Return the (X, Y) coordinate for the center point of the cell that contains the specified text.  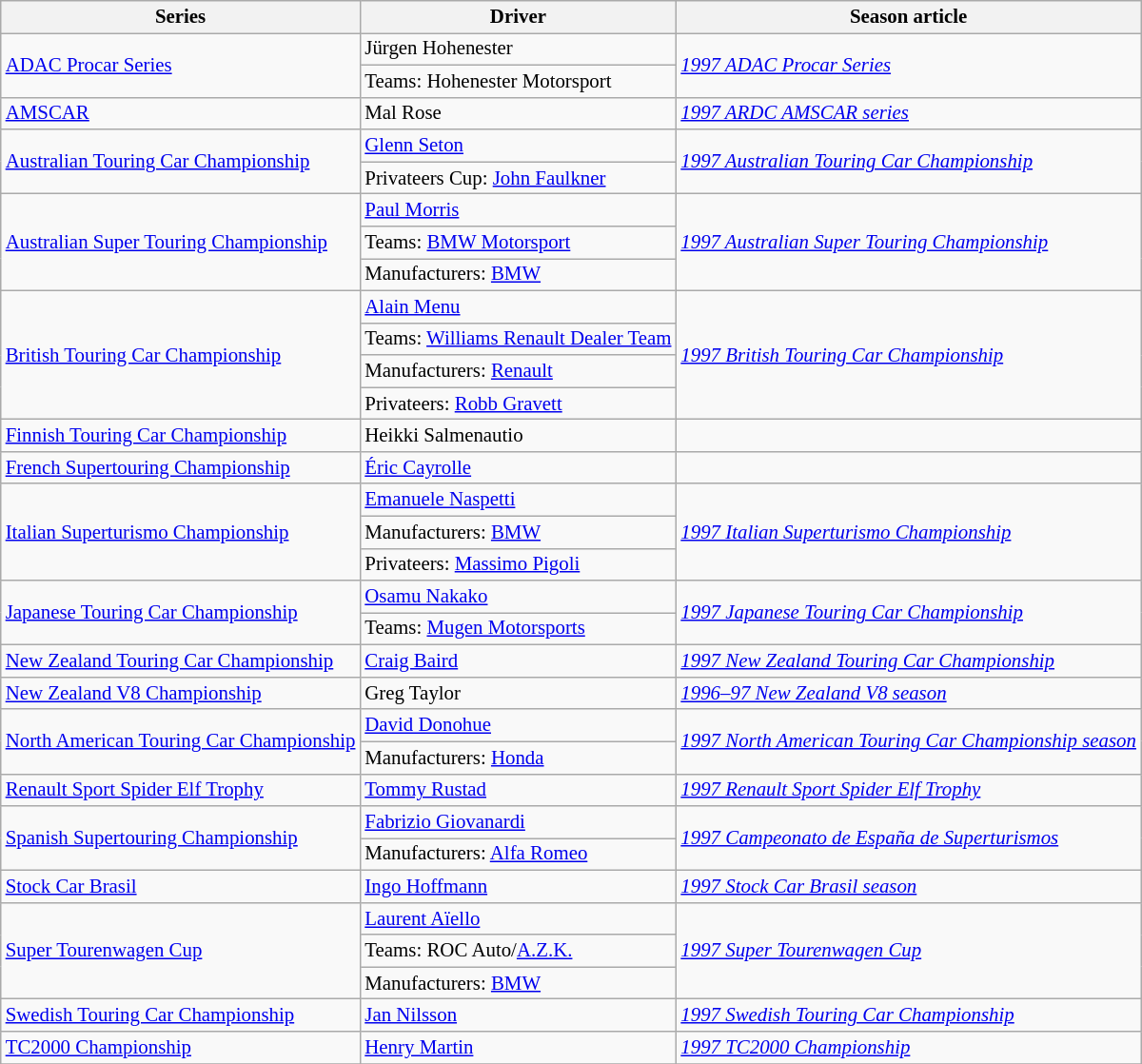
TC2000 Championship (181, 1048)
1997 Renault Sport Spider Elf Trophy (908, 790)
New Zealand V8 Championship (181, 693)
Paul Morris (518, 210)
Teams: Williams Renault Dealer Team (518, 339)
Greg Taylor (518, 693)
Super Tourenwagen Cup (181, 951)
Éric Cayrolle (518, 467)
AMSCAR (181, 113)
1997 Super Tourenwagen Cup (908, 951)
Japanese Touring Car Championship (181, 613)
1997 TC2000 Championship (908, 1048)
Teams: Hohenester Motorsport (518, 81)
ADAC Procar Series (181, 65)
Spanish Supertouring Championship (181, 838)
North American Touring Car Championship (181, 741)
Emanuele Naspetti (518, 500)
1997 North American Touring Car Championship season (908, 741)
1997 British Touring Car Championship (908, 354)
Osamu Nakako (518, 597)
Series (181, 17)
Teams: ROC Auto/A.Z.K. (518, 951)
1997 ARDC AMSCAR series (908, 113)
Ingo Hoffmann (518, 886)
French Supertouring Championship (181, 467)
Privateers: Robb Gravett (518, 404)
Mal Rose (518, 113)
1997 Stock Car Brasil season (908, 886)
Laurent Aïello (518, 918)
Italian Superturismo Championship (181, 532)
Renault Sport Spider Elf Trophy (181, 790)
Fabrizio Giovanardi (518, 822)
British Touring Car Championship (181, 354)
1997 Australian Touring Car Championship (908, 162)
Teams: Mugen Motorsports (518, 629)
Craig Baird (518, 661)
1997 New Zealand Touring Car Championship (908, 661)
1997 Australian Super Touring Championship (908, 243)
Jürgen Hohenester (518, 49)
Manufacturers: Renault (518, 371)
1996–97 New Zealand V8 season (908, 693)
Alain Menu (518, 306)
Heikki Salmenautio (518, 436)
Henry Martin (518, 1048)
Australian Super Touring Championship (181, 243)
Jan Nilsson (518, 1015)
1997 Swedish Touring Car Championship (908, 1015)
Season article (908, 17)
Manufacturers: Honda (518, 758)
1997 Campeonato de España de Superturismos (908, 838)
Swedish Touring Car Championship (181, 1015)
Glenn Seton (518, 146)
1997 ADAC Procar Series (908, 65)
Finnish Touring Car Championship (181, 436)
1997 Japanese Touring Car Championship (908, 613)
Teams: BMW Motorsport (518, 243)
Australian Touring Car Championship (181, 162)
David Donohue (518, 725)
Privateers Cup: John Faulkner (518, 178)
1997 Italian Superturismo Championship (908, 532)
Manufacturers: Alfa Romeo (518, 855)
Tommy Rustad (518, 790)
Driver (518, 17)
Stock Car Brasil (181, 886)
Privateers: Massimo Pigoli (518, 564)
New Zealand Touring Car Championship (181, 661)
